Search for the cell housing the specified text and yield its (x, y) center coordinate. 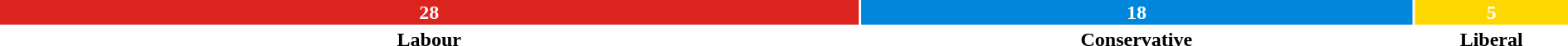
5 (1492, 12)
28 (429, 12)
18 (1137, 12)
